Determine the [X, Y] coordinate at the center of the cell enclosing the given text.  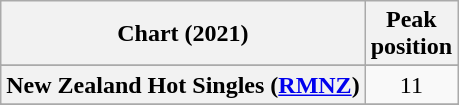
Chart (2021) [183, 34]
11 [411, 85]
Peakposition [411, 34]
New Zealand Hot Singles (RMNZ) [183, 85]
